Scan for the cell matching the given text and deliver its (X, Y) coordinate at center. 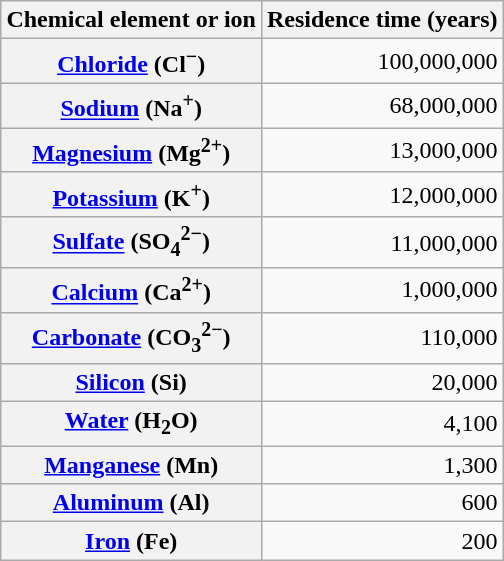
110,000 (382, 338)
1,000,000 (382, 290)
68,000,000 (382, 106)
Calcium (Ca2+) (132, 290)
Magnesium (Mg2+) (132, 150)
13,000,000 (382, 150)
Manganese (Mn) (132, 465)
20,000 (382, 382)
Chemical element or ion (132, 20)
Water (H2O) (132, 423)
Sodium (Na+) (132, 106)
200 (382, 541)
Residence time (years) (382, 20)
1,300 (382, 465)
Silicon (Si) (132, 382)
12,000,000 (382, 194)
11,000,000 (382, 242)
Carbonate (CO32−) (132, 338)
Chloride (Cl−) (132, 62)
600 (382, 503)
Potassium (K+) (132, 194)
Sulfate (SO42−) (132, 242)
Aluminum (Al) (132, 503)
Iron (Fe) (132, 541)
4,100 (382, 423)
100,000,000 (382, 62)
